Search for the cell housing the specified text and yield its [X, Y] center coordinate. 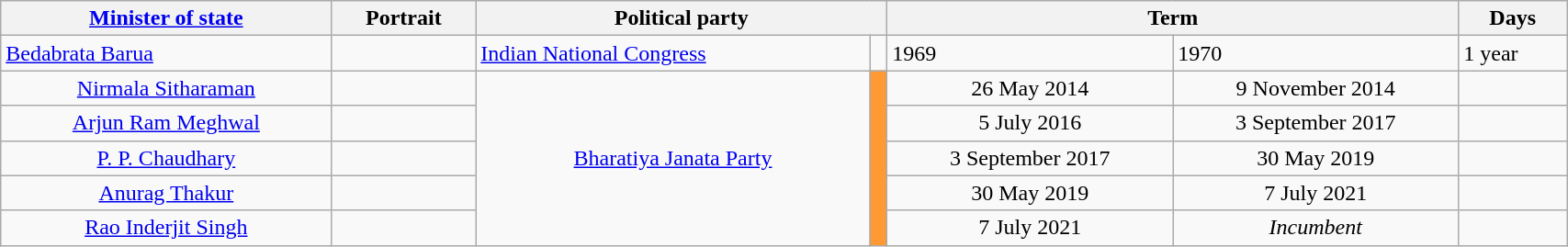
Nirmala Sitharaman [166, 88]
P. P. Chaudhary [166, 158]
Rao Inderjit Singh [166, 228]
Bharatiya Janata Party [672, 158]
Minister of state [166, 18]
Term [1173, 18]
1 year [1513, 53]
Portrait [404, 18]
5 July 2016 [1031, 123]
Incumbent [1315, 228]
Anurag Thakur [166, 193]
9 November 2014 [1315, 88]
Bedabrata Barua [166, 53]
1969 [1031, 53]
1970 [1315, 53]
Arjun Ram Meghwal [166, 123]
Indian National Congress [672, 53]
Political party [682, 18]
26 May 2014 [1031, 88]
Days [1513, 18]
